Provide the [x, y] coordinate of the cell's center where the given text is located.  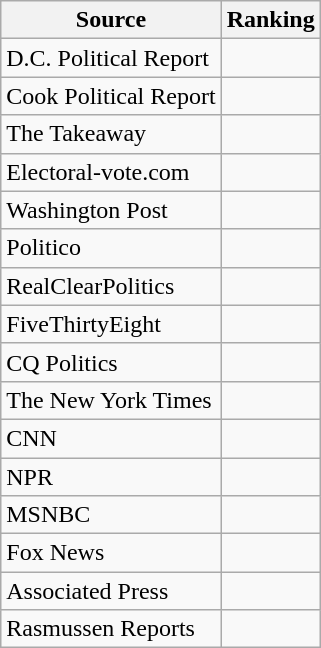
Fox News [111, 553]
Cook Political Report [111, 96]
Ranking [270, 20]
D.C. Political Report [111, 58]
NPR [111, 477]
Washington Post [111, 210]
The Takeaway [111, 134]
CQ Politics [111, 362]
Electoral-vote.com [111, 172]
Politico [111, 248]
Source [111, 20]
The New York Times [111, 400]
CNN [111, 438]
MSNBC [111, 515]
FiveThirtyEight [111, 324]
Associated Press [111, 591]
Rasmussen Reports [111, 629]
RealClearPolitics [111, 286]
